Determine the [X, Y] coordinate at the center of the cell enclosing the given text.  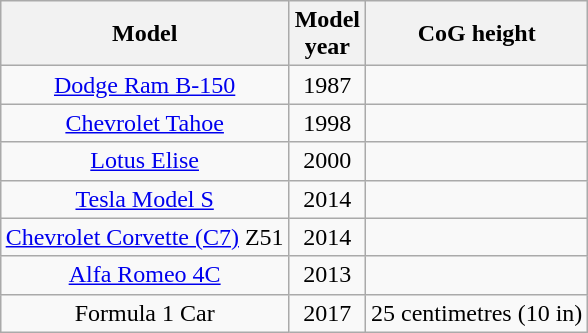
Tesla Model S [144, 199]
Modelyear [327, 34]
1987 [327, 85]
1998 [327, 123]
2000 [327, 161]
Lotus Elise [144, 161]
Chevrolet Corvette (C7) Z51 [144, 237]
Alfa Romeo 4C [144, 275]
Formula 1 Car [144, 313]
2013 [327, 275]
25 centimetres (10 in) [477, 313]
2017 [327, 313]
Dodge Ram B-150 [144, 85]
Chevrolet Tahoe [144, 123]
Model [144, 34]
CoG height [477, 34]
